Find where the given text appears and provide that cell's center as [X, Y] coordinate. 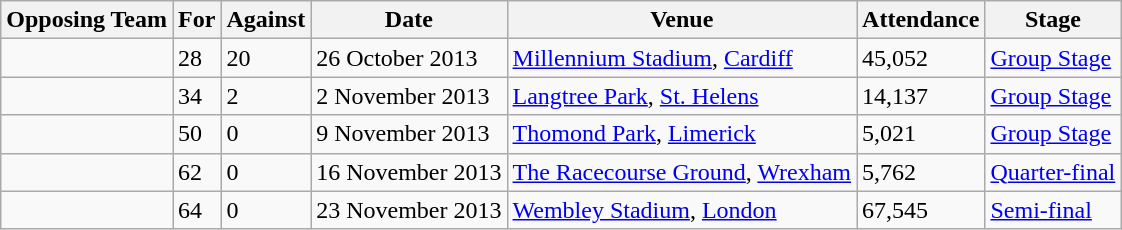
The Racecourse Ground, Wrexham [682, 172]
Wembley Stadium, London [682, 210]
Quarter-final [1053, 172]
50 [197, 134]
Semi-final [1053, 210]
For [197, 20]
Attendance [921, 20]
Opposing Team [87, 20]
14,137 [921, 96]
16 November 2013 [409, 172]
20 [266, 58]
5,021 [921, 134]
62 [197, 172]
9 November 2013 [409, 134]
Date [409, 20]
Venue [682, 20]
Against [266, 20]
5,762 [921, 172]
28 [197, 58]
45,052 [921, 58]
67,545 [921, 210]
Thomond Park, Limerick [682, 134]
64 [197, 210]
Stage [1053, 20]
34 [197, 96]
2 [266, 96]
Millennium Stadium, Cardiff [682, 58]
23 November 2013 [409, 210]
Langtree Park, St. Helens [682, 96]
26 October 2013 [409, 58]
2 November 2013 [409, 96]
